Pinpoint the cell where the given text exists, returning its [x, y] midpoint coordinate. 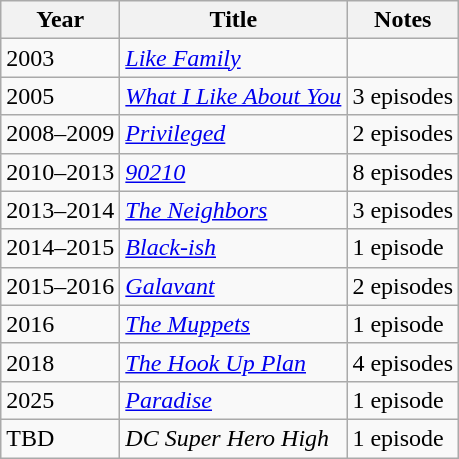
2010–2013 [60, 172]
The Muppets [234, 324]
Galavant [234, 286]
Privileged [234, 134]
The Hook Up Plan [234, 362]
4 episodes [403, 362]
DC Super Hero High [234, 438]
2008–2009 [60, 134]
Notes [403, 20]
2025 [60, 400]
Like Family [234, 58]
8 episodes [403, 172]
Paradise [234, 400]
The Neighbors [234, 210]
2016 [60, 324]
TBD [60, 438]
Year [60, 20]
2015–2016 [60, 286]
2003 [60, 58]
2018 [60, 362]
2013–2014 [60, 210]
90210 [234, 172]
Black-ish [234, 248]
Title [234, 20]
2005 [60, 96]
What I Like About You [234, 96]
2014–2015 [60, 248]
